Detect which cell encompasses the target text, then output its (X, Y) center coordinate. 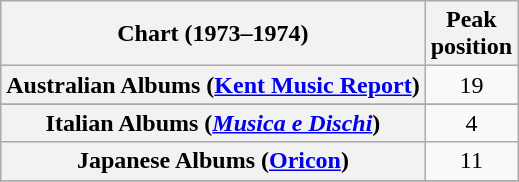
Italian Albums (Musica e Dischi) (213, 123)
Japanese Albums (Oricon) (213, 161)
Chart (1973–1974) (213, 34)
Peakposition (471, 34)
4 (471, 123)
19 (471, 85)
11 (471, 161)
Australian Albums (Kent Music Report) (213, 85)
